Capture the cell that displays the provided text and extract its [x, y] central coordinate. 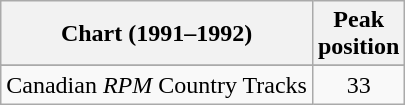
33 [358, 85]
Peakposition [358, 34]
Chart (1991–1992) [157, 34]
Canadian RPM Country Tracks [157, 85]
